Detect which cell encompasses the target text, then output its (x, y) center coordinate. 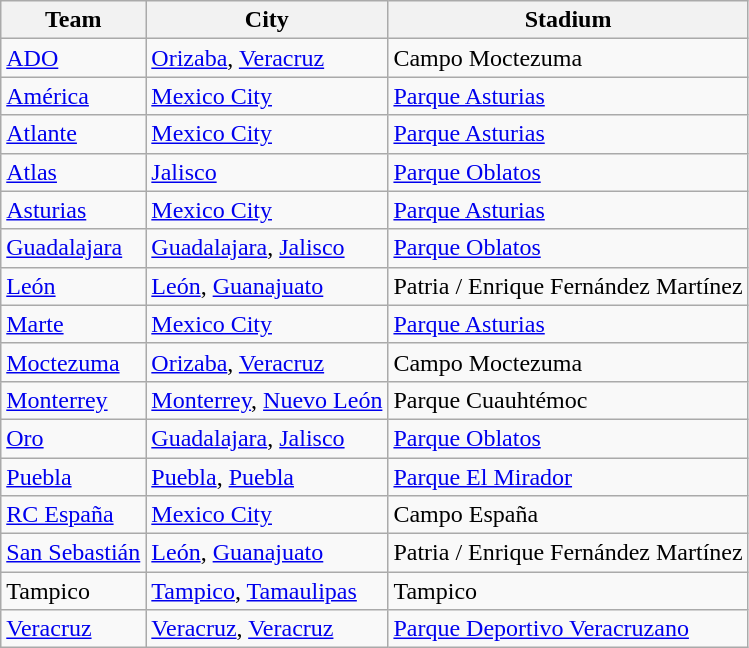
Asturias (74, 210)
Jalisco (267, 172)
Monterrey, Nuevo León (267, 400)
América (74, 96)
Parque Cuauhtémoc (568, 400)
San Sebastián (74, 553)
Monterrey (74, 400)
Puebla, Puebla (267, 477)
Veracruz, Veracruz (267, 629)
ADO (74, 58)
Parque El Mirador (568, 477)
Stadium (568, 20)
Campo España (568, 515)
Parque Deportivo Veracruzano (568, 629)
Atlante (74, 134)
Puebla (74, 477)
Atlas (74, 172)
León (74, 286)
Marte (74, 324)
Veracruz (74, 629)
RC España (74, 515)
Oro (74, 438)
City (267, 20)
Moctezuma (74, 362)
Tampico, Tamaulipas (267, 591)
Team (74, 20)
Guadalajara (74, 248)
